For the text-containing cell, return its midpoint in [x, y] coordinate format. 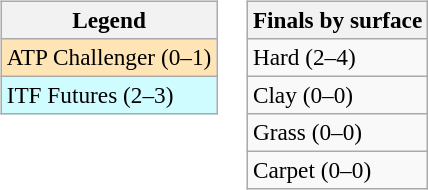
Grass (0–0) [337, 133]
Hard (2–4) [337, 57]
ATP Challenger (0–1) [108, 57]
Legend [108, 20]
Carpet (0–0) [337, 171]
Finals by surface [337, 20]
ITF Futures (2–3) [108, 95]
Clay (0–0) [337, 95]
